Output the [x, y] coordinate of the center of the cell containing the given text.  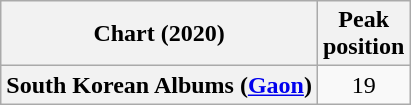
Peakposition [363, 34]
South Korean Albums (Gaon) [160, 85]
19 [363, 85]
Chart (2020) [160, 34]
